Provide the [X, Y] coordinate of the cell's center where the given text is located.  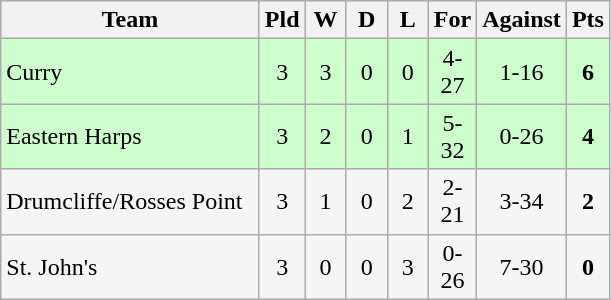
6 [588, 72]
L [408, 20]
D [366, 20]
St. John's [130, 266]
Eastern Harps [130, 136]
4-27 [452, 72]
7-30 [522, 266]
1-16 [522, 72]
Team [130, 20]
3-34 [522, 202]
2-21 [452, 202]
Pld [282, 20]
Pts [588, 20]
4 [588, 136]
Drumcliffe/Rosses Point [130, 202]
W [326, 20]
Curry [130, 72]
5-32 [452, 136]
For [452, 20]
Against [522, 20]
